Provide the (x, y) coordinate of the cell's center where the given text is located.  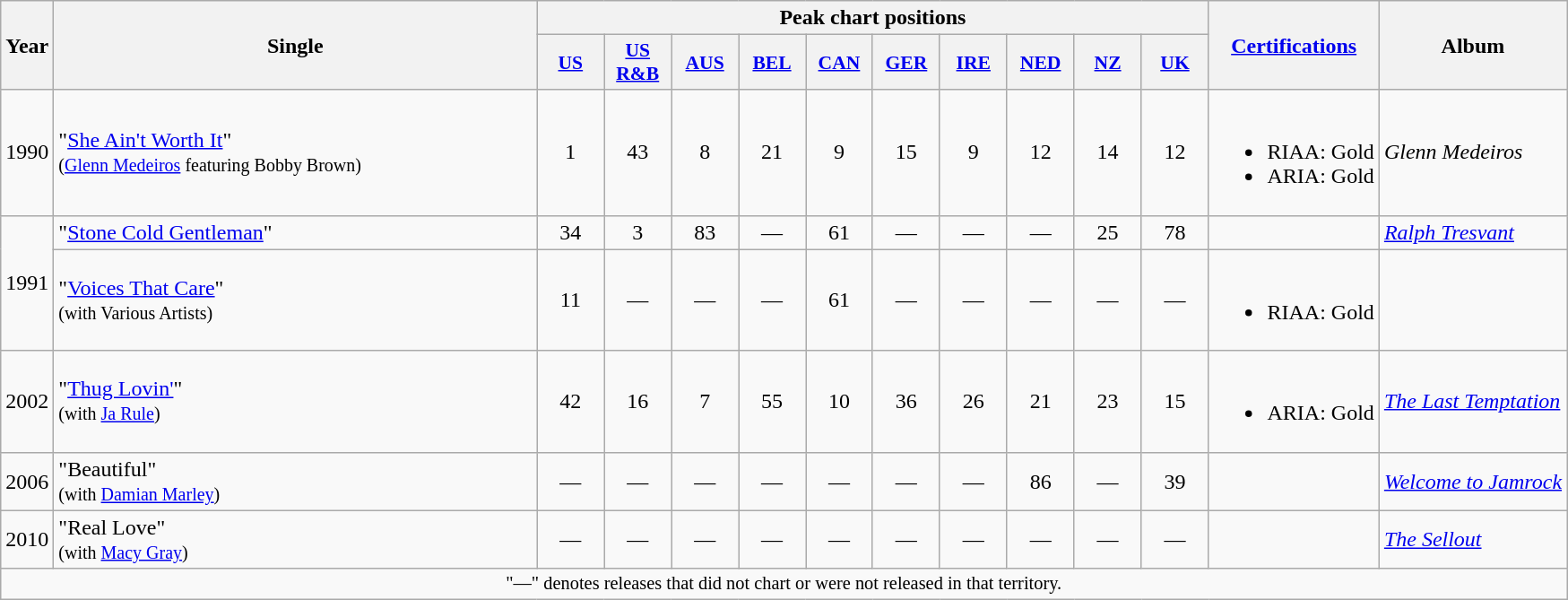
Peak chart positions (873, 18)
NED (1040, 63)
1 (570, 152)
34 (570, 232)
US (570, 63)
"Real Love" (with Macy Gray) (296, 540)
36 (905, 402)
16 (638, 402)
The Sellout (1472, 540)
8 (705, 152)
86 (1040, 481)
1991 (27, 283)
UK (1174, 63)
26 (974, 402)
USR&B (638, 63)
"She Ain't Worth It" (Glenn Medeiros featuring Bobby Brown) (296, 152)
39 (1174, 481)
"Thug Lovin'" (with Ja Rule) (296, 402)
2002 (27, 402)
Glenn Medeiros (1472, 152)
7 (705, 402)
Welcome to Jamrock (1472, 481)
42 (570, 402)
3 (638, 232)
2010 (27, 540)
"Beautiful" (with Damian Marley) (296, 481)
83 (705, 232)
55 (773, 402)
10 (839, 402)
Album (1472, 45)
1990 (27, 152)
The Last Temptation (1472, 402)
RIAA: GoldARIA: Gold (1294, 152)
"Voices That Care" (with Various Artists) (296, 300)
AUS (705, 63)
IRE (974, 63)
Certifications (1294, 45)
"—" denotes releases that did not chart or were not released in that territory. (784, 584)
2006 (27, 481)
25 (1108, 232)
78 (1174, 232)
11 (570, 300)
"Stone Cold Gentleman" (296, 232)
CAN (839, 63)
Single (296, 45)
23 (1108, 402)
Year (27, 45)
Ralph Tresvant (1472, 232)
BEL (773, 63)
GER (905, 63)
RIAA: Gold (1294, 300)
ARIA: Gold (1294, 402)
14 (1108, 152)
NZ (1108, 63)
43 (638, 152)
